From the cell containing the given text, extract its center point as (X, Y) coordinate. 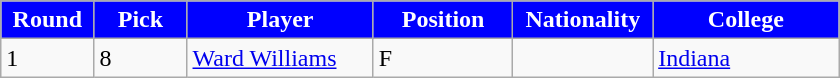
Position (443, 20)
Indiana (746, 58)
Nationality (583, 20)
8 (140, 58)
Round (48, 20)
Pick (140, 20)
1 (48, 58)
Player (280, 20)
College (746, 20)
Ward Williams (280, 58)
F (443, 58)
